Provide the [x, y] coordinate of the cell's center where the given text is located.  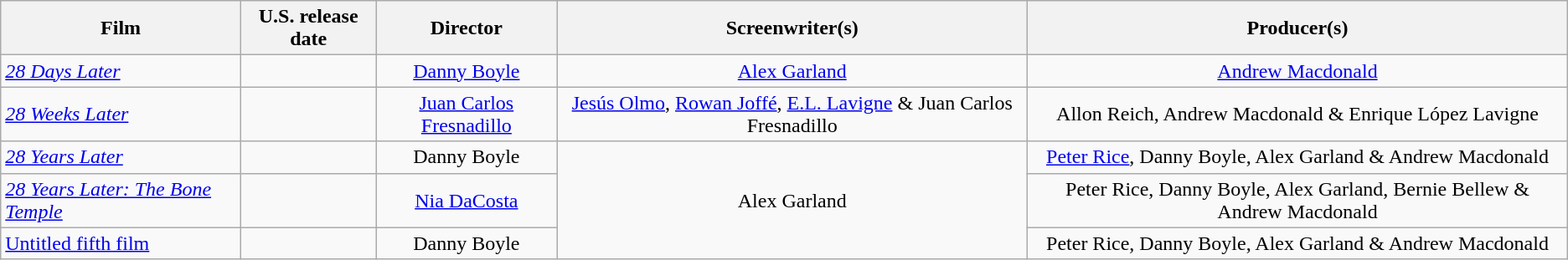
Film [121, 28]
Screenwriter(s) [792, 28]
Nia DaCosta [467, 201]
28 Years Later: The Bone Temple [121, 201]
28 Years Later [121, 157]
Peter Rice, Danny Boyle, Alex Garland, Bernie Bellew & Andrew Macdonald [1298, 201]
Allon Reich, Andrew Macdonald & Enrique López Lavigne [1298, 114]
Untitled fifth film [121, 243]
Andrew Macdonald [1298, 71]
28 Weeks Later [121, 114]
28 Days Later [121, 71]
Producer(s) [1298, 28]
Jesús Olmo, Rowan Joffé, E.L. Lavigne & Juan Carlos Fresnadillo [792, 114]
Juan Carlos Fresnadillo [467, 114]
Director [467, 28]
U.S. release date [308, 28]
